From the cell containing the given text, extract its center point as (X, Y) coordinate. 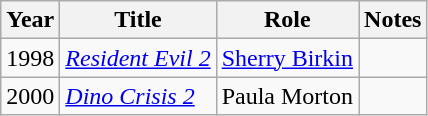
Title (138, 20)
Role (287, 20)
2000 (30, 96)
Paula Morton (287, 96)
Year (30, 20)
Resident Evil 2 (138, 58)
Sherry Birkin (287, 58)
Dino Crisis 2 (138, 96)
Notes (393, 20)
1998 (30, 58)
